Locate the cell with the specified text and output its [X, Y] center coordinate. 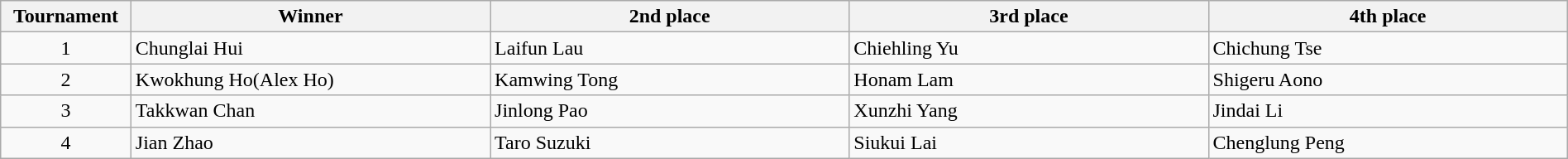
Shigeru Aono [1388, 79]
Chichung Tse [1388, 48]
Jinlong Pao [670, 111]
Kwokhung Ho(Alex Ho) [310, 79]
Chunglai Hui [310, 48]
4th place [1388, 17]
Taro Suzuki [670, 142]
3rd place [1029, 17]
3 [66, 111]
Honam Lam [1029, 79]
Winner [310, 17]
Kamwing Tong [670, 79]
Jindai Li [1388, 111]
Takkwan Chan [310, 111]
2nd place [670, 17]
Tournament [66, 17]
2 [66, 79]
Chiehling Yu [1029, 48]
1 [66, 48]
Xunzhi Yang [1029, 111]
4 [66, 142]
Laifun Lau [670, 48]
Siukui Lai [1029, 142]
Jian Zhao [310, 142]
Chenglung Peng [1388, 142]
